Search for the cell housing the specified text and yield its [X, Y] center coordinate. 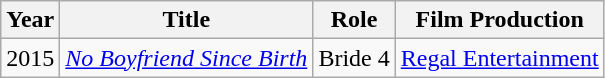
2015 [30, 58]
Regal Entertainment [500, 58]
No Boyfriend Since Birth [186, 58]
Bride 4 [354, 58]
Year [30, 20]
Role [354, 20]
Title [186, 20]
Film Production [500, 20]
